For the text-containing cell, return its midpoint in (x, y) coordinate format. 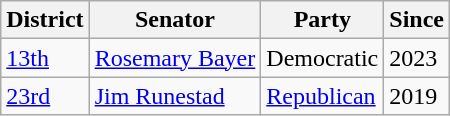
Party (322, 20)
23rd (45, 96)
13th (45, 58)
2019 (417, 96)
Rosemary Bayer (175, 58)
Jim Runestad (175, 96)
2023 (417, 58)
Republican (322, 96)
Senator (175, 20)
Democratic (322, 58)
District (45, 20)
Since (417, 20)
